Detect which cell encompasses the target text, then output its [x, y] center coordinate. 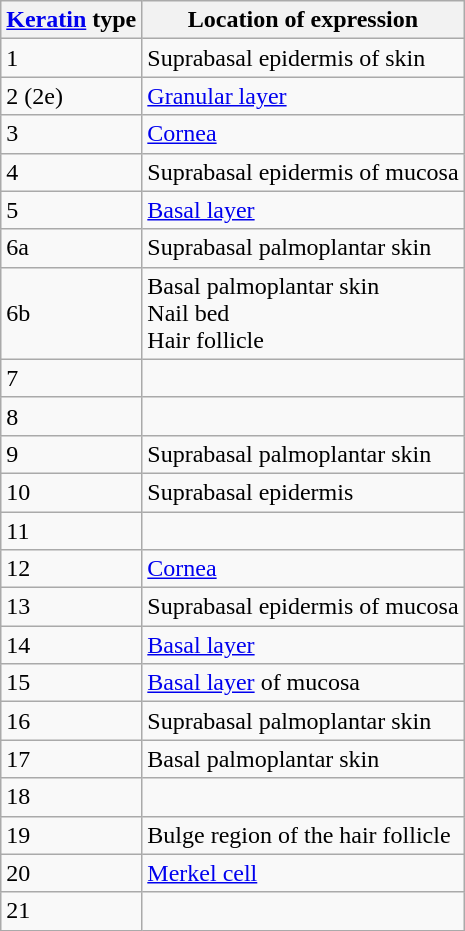
10 [72, 492]
4 [72, 172]
16 [72, 721]
18 [72, 797]
12 [72, 569]
Suprabasal epidermis of skin [303, 58]
6b [72, 313]
Basal layer of mucosa [303, 683]
9 [72, 454]
8 [72, 416]
2 (2e) [72, 96]
13 [72, 607]
6a [72, 248]
1 [72, 58]
Basal palmoplantar skin [303, 759]
Suprabasal epidermis [303, 492]
5 [72, 210]
3 [72, 134]
11 [72, 531]
7 [72, 378]
Bulge region of the hair follicle [303, 835]
15 [72, 683]
Location of expression [303, 20]
Basal palmoplantar skinNail bedHair follicle [303, 313]
Granular layer [303, 96]
19 [72, 835]
17 [72, 759]
14 [72, 645]
21 [72, 911]
Merkel cell [303, 873]
20 [72, 873]
Keratin type [72, 20]
